Pinpoint the cell where the given text exists, returning its (x, y) midpoint coordinate. 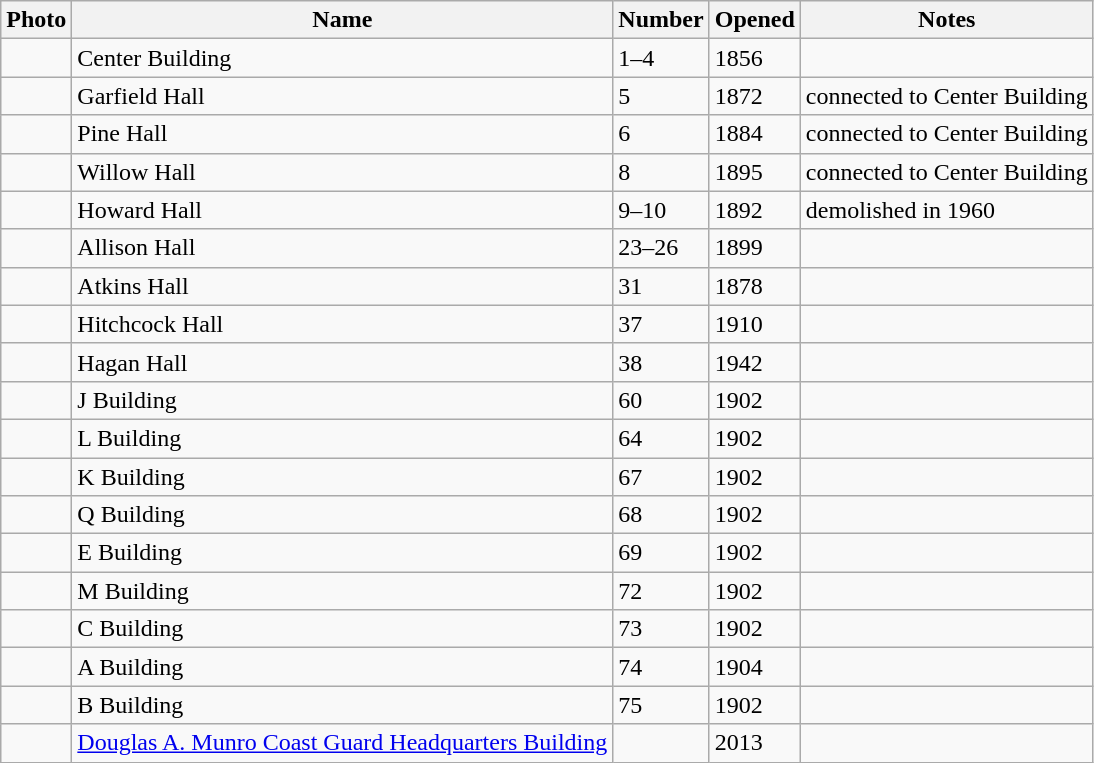
E Building (342, 553)
Opened (754, 20)
6 (661, 134)
L Building (342, 438)
Howard Hall (342, 210)
1904 (754, 667)
J Building (342, 400)
60 (661, 400)
Name (342, 20)
Notes (946, 20)
2013 (754, 743)
1910 (754, 324)
8 (661, 172)
75 (661, 705)
1895 (754, 172)
73 (661, 629)
B Building (342, 705)
5 (661, 96)
Atkins Hall (342, 286)
1884 (754, 134)
67 (661, 477)
Number (661, 20)
9–10 (661, 210)
31 (661, 286)
1899 (754, 248)
Garfield Hall (342, 96)
74 (661, 667)
1942 (754, 362)
72 (661, 591)
1872 (754, 96)
C Building (342, 629)
Hagan Hall (342, 362)
64 (661, 438)
Allison Hall (342, 248)
Willow Hall (342, 172)
38 (661, 362)
1–4 (661, 58)
Douglas A. Munro Coast Guard Headquarters Building (342, 743)
37 (661, 324)
Pine Hall (342, 134)
demolished in 1960 (946, 210)
K Building (342, 477)
68 (661, 515)
Photo (36, 20)
1878 (754, 286)
23–26 (661, 248)
A Building (342, 667)
M Building (342, 591)
1892 (754, 210)
Center Building (342, 58)
69 (661, 553)
1856 (754, 58)
Hitchcock Hall (342, 324)
Q Building (342, 515)
